Return the [X, Y] coordinate for the center point of the cell that contains the specified text.  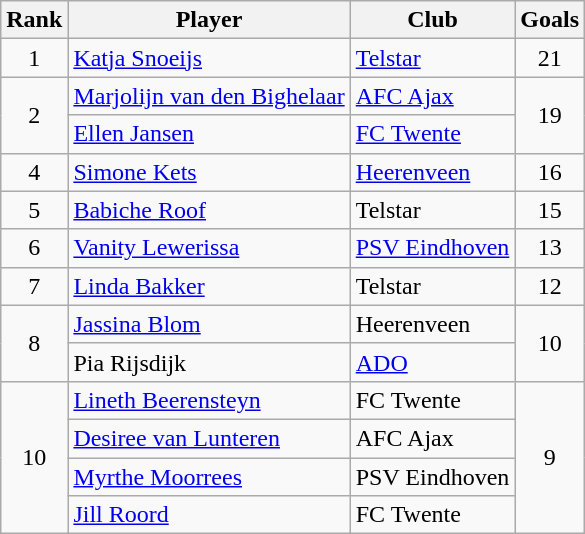
9 [550, 457]
4 [34, 172]
21 [550, 58]
Goals [550, 20]
Desiree van Lunteren [209, 438]
2 [34, 115]
7 [34, 286]
Myrthe Moorrees [209, 477]
5 [34, 210]
19 [550, 115]
Jill Roord [209, 515]
Ellen Jansen [209, 134]
15 [550, 210]
1 [34, 58]
Babiche Roof [209, 210]
Club [432, 20]
Rank [34, 20]
Simone Kets [209, 172]
Katja Snoeijs [209, 58]
16 [550, 172]
Vanity Lewerissa [209, 248]
ADO [432, 362]
12 [550, 286]
Pia Rijsdijk [209, 362]
Lineth Beerensteyn [209, 400]
6 [34, 248]
Linda Bakker [209, 286]
Jassina Blom [209, 324]
Player [209, 20]
Marjolijn van den Bighelaar [209, 96]
8 [34, 343]
13 [550, 248]
